Scan for the cell matching the given text and deliver its (X, Y) coordinate at center. 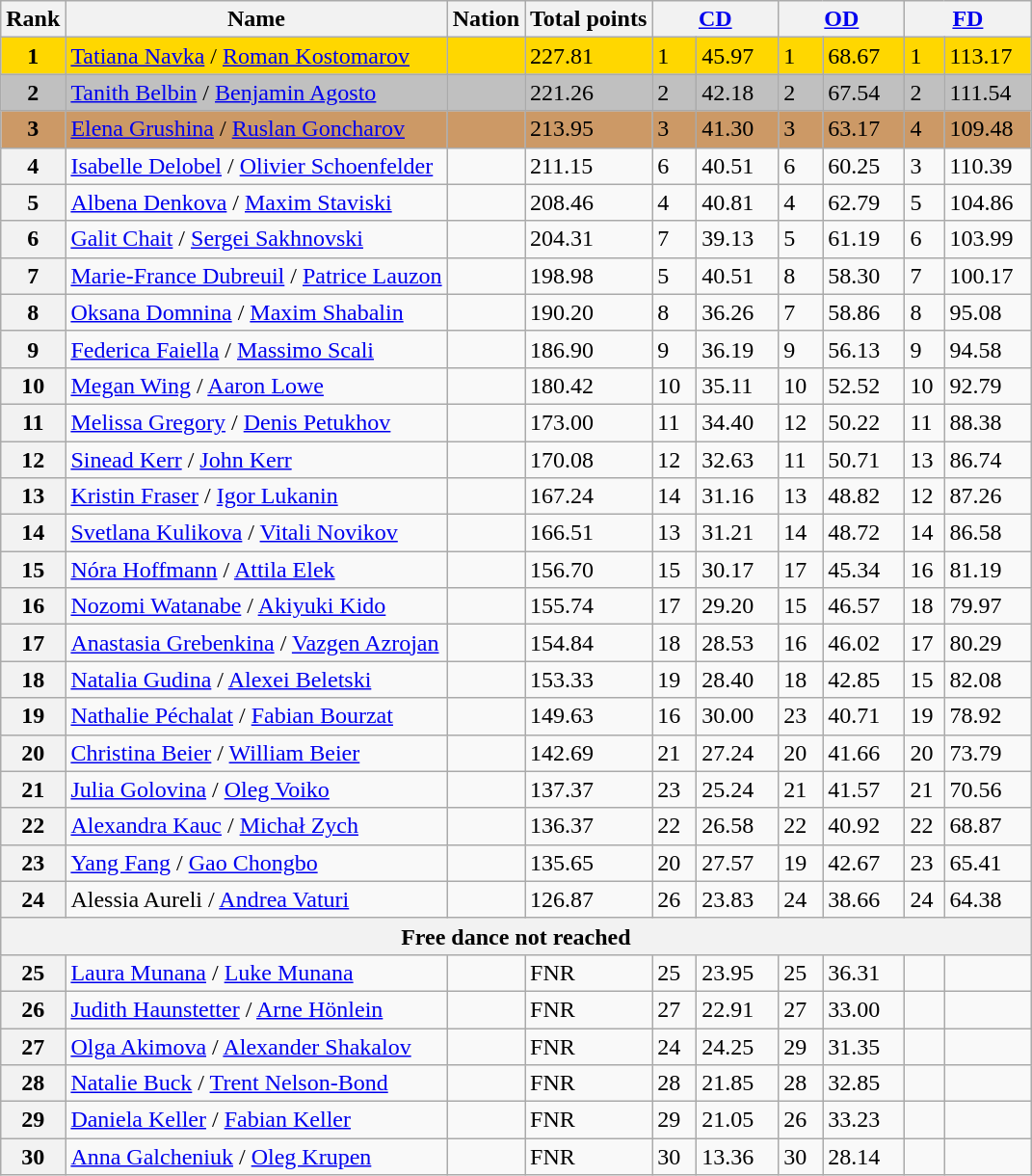
154.84 (589, 643)
149.63 (589, 716)
221.26 (589, 93)
52.52 (863, 386)
Free dance not reached (516, 936)
45.97 (738, 56)
86.58 (988, 533)
32.63 (738, 460)
13.36 (738, 1157)
31.16 (738, 496)
135.65 (589, 863)
67.54 (863, 93)
30.00 (738, 716)
25.24 (738, 789)
137.37 (589, 789)
46.02 (863, 643)
28.53 (738, 643)
28.40 (738, 680)
Total points (589, 19)
58.86 (863, 312)
36.19 (738, 349)
64.38 (988, 899)
81.19 (988, 570)
Tatiana Navka / Roman Kostomarov (256, 56)
Rank (33, 19)
Nozomi Watanabe / Akiyuki Kido (256, 606)
60.25 (863, 166)
173.00 (589, 422)
24.25 (738, 1046)
88.38 (988, 422)
170.08 (589, 460)
68.67 (863, 56)
42.85 (863, 680)
Albena Denkova / Maxim Staviski (256, 202)
Nathalie Péchalat / Fabian Bourzat (256, 716)
30.17 (738, 570)
45.34 (863, 570)
92.79 (988, 386)
38.66 (863, 899)
OD (842, 19)
Marie-France Dubreuil / Patrice Lauzon (256, 276)
180.42 (589, 386)
86.74 (988, 460)
80.29 (988, 643)
41.57 (863, 789)
Alexandra Kauc / Michał Zych (256, 826)
48.82 (863, 496)
Svetlana Kulikova / Vitali Novikov (256, 533)
79.97 (988, 606)
Tanith Belbin / Benjamin Agosto (256, 93)
42.67 (863, 863)
21.05 (738, 1120)
73.79 (988, 753)
40.81 (738, 202)
28.14 (863, 1157)
58.30 (863, 276)
33.00 (863, 1009)
Olga Akimova / Alexander Shakalov (256, 1046)
56.13 (863, 349)
34.40 (738, 422)
68.87 (988, 826)
Elena Grushina / Ruslan Goncharov (256, 129)
111.54 (988, 93)
23.83 (738, 899)
23.95 (738, 973)
155.74 (589, 606)
36.26 (738, 312)
208.46 (589, 202)
Nation (486, 19)
153.33 (589, 680)
142.69 (589, 753)
204.31 (589, 239)
Megan Wing / Aaron Lowe (256, 386)
227.81 (589, 56)
213.95 (589, 129)
33.23 (863, 1120)
Nóra Hoffmann / Attila Elek (256, 570)
Galit Chait / Sergei Sakhnovski (256, 239)
Sinead Kerr / John Kerr (256, 460)
167.24 (589, 496)
Judith Haunstetter / Arne Hönlein (256, 1009)
82.08 (988, 680)
190.20 (589, 312)
FD (967, 19)
39.13 (738, 239)
Natalia Gudina / Alexei Beletski (256, 680)
Isabelle Delobel / Olivier Schoenfelder (256, 166)
Julia Golovina / Oleg Voiko (256, 789)
65.41 (988, 863)
110.39 (988, 166)
22.91 (738, 1009)
Laura Munana / Luke Munana (256, 973)
40.71 (863, 716)
31.21 (738, 533)
186.90 (589, 349)
Anastasia Grebenkina / Vazgen Azrojan (256, 643)
36.31 (863, 973)
48.72 (863, 533)
211.15 (589, 166)
156.70 (589, 570)
Oksana Domnina / Maxim Shabalin (256, 312)
63.17 (863, 129)
104.86 (988, 202)
42.18 (738, 93)
95.08 (988, 312)
Melissa Gregory / Denis Petukhov (256, 422)
Kristin Fraser / Igor Lukanin (256, 496)
62.79 (863, 202)
Yang Fang / Gao Chongbo (256, 863)
Federica Faiella / Massimo Scali (256, 349)
26.58 (738, 826)
50.22 (863, 422)
103.99 (988, 239)
41.66 (863, 753)
50.71 (863, 460)
166.51 (589, 533)
Alessia Aureli / Andrea Vaturi (256, 899)
87.26 (988, 496)
94.58 (988, 349)
126.87 (589, 899)
32.85 (863, 1083)
61.19 (863, 239)
27.24 (738, 753)
100.17 (988, 276)
136.37 (589, 826)
35.11 (738, 386)
CD (715, 19)
27.57 (738, 863)
Name (256, 19)
109.48 (988, 129)
70.56 (988, 789)
78.92 (988, 716)
40.92 (863, 826)
Daniela Keller / Fabian Keller (256, 1120)
31.35 (863, 1046)
113.17 (988, 56)
198.98 (589, 276)
Anna Galcheniuk / Oleg Krupen (256, 1157)
29.20 (738, 606)
Natalie Buck / Trent Nelson-Bond (256, 1083)
Christina Beier / William Beier (256, 753)
41.30 (738, 129)
46.57 (863, 606)
21.85 (738, 1083)
